Scan for the cell matching the given text and deliver its (X, Y) coordinate at center. 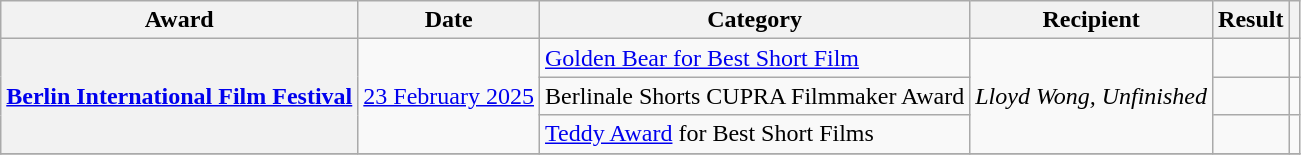
23 February 2025 (449, 96)
Award (180, 20)
Berlin International Film Festival (180, 96)
Berlinale Shorts CUPRA Filmmaker Award (755, 96)
Teddy Award for Best Short Films (755, 134)
Result (1251, 20)
Lloyd Wong, Unfinished (1092, 96)
Golden Bear for Best Short Film (755, 58)
Recipient (1092, 20)
Category (755, 20)
Date (449, 20)
